Extract the [X, Y] coordinate from the center of the cell holding the provided text.  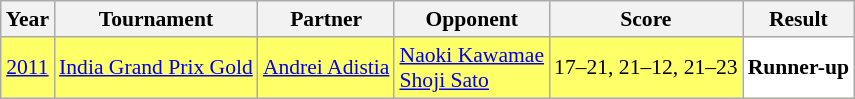
Tournament [156, 19]
Score [646, 19]
Opponent [472, 19]
India Grand Prix Gold [156, 68]
Result [798, 19]
Andrei Adistia [326, 68]
Naoki Kawamae Shoji Sato [472, 68]
17–21, 21–12, 21–23 [646, 68]
Year [28, 19]
Runner-up [798, 68]
2011 [28, 68]
Partner [326, 19]
